For the text-containing cell, return its midpoint in (x, y) coordinate format. 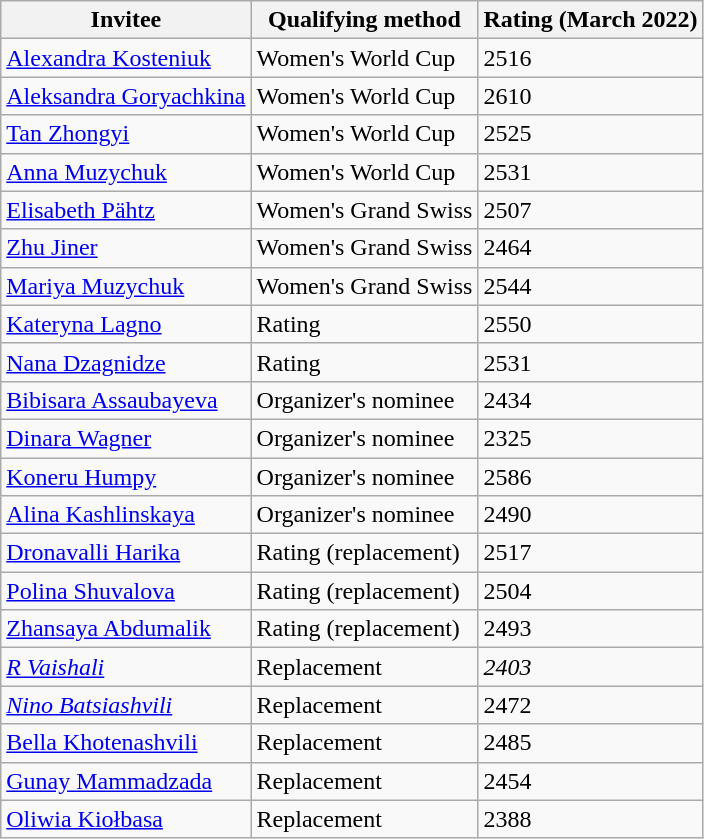
2493 (590, 629)
2610 (590, 96)
Bella Khotenashvili (126, 743)
Tan Zhongyi (126, 134)
2525 (590, 134)
2507 (590, 210)
Koneru Humpy (126, 477)
Zhansaya Abdumalik (126, 629)
2516 (590, 58)
Invitee (126, 20)
2504 (590, 591)
R Vaishali (126, 667)
Zhu Jiner (126, 248)
Polina Shuvalova (126, 591)
Aleksandra Goryachkina (126, 96)
Dronavalli Harika (126, 553)
Elisabeth Pähtz (126, 210)
Bibisara Assaubayeva (126, 400)
2544 (590, 286)
2550 (590, 324)
2485 (590, 743)
Oliwia Kiołbasa (126, 819)
Qualifying method (364, 20)
Gunay Mammadzada (126, 781)
Alina Kashlinskaya (126, 515)
Kateryna Lagno (126, 324)
Mariya Muzychuk (126, 286)
2490 (590, 515)
Nana Dzagnidze (126, 362)
2472 (590, 705)
2517 (590, 553)
Dinara Wagner (126, 438)
2464 (590, 248)
Nino Batsiashvili (126, 705)
2434 (590, 400)
Anna Muzychuk (126, 172)
2586 (590, 477)
Rating (March 2022) (590, 20)
2388 (590, 819)
2454 (590, 781)
Alexandra Kosteniuk (126, 58)
2325 (590, 438)
2403 (590, 667)
